Detect which cell encompasses the target text, then output its [X, Y] center coordinate. 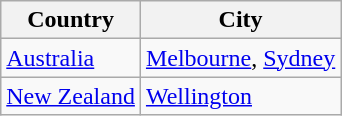
Wellington [240, 96]
Australia [71, 58]
New Zealand [71, 96]
Country [71, 20]
Melbourne, Sydney [240, 58]
City [240, 20]
